Provide the (X, Y) coordinate of the cell's center where the given text is located.  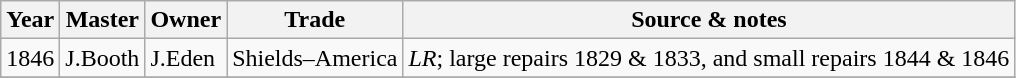
Master (102, 20)
1846 (30, 58)
Year (30, 20)
Shields–America (315, 58)
J.Eden (186, 58)
LR; large repairs 1829 & 1833, and small repairs 1844 & 1846 (709, 58)
Trade (315, 20)
Source & notes (709, 20)
Owner (186, 20)
J.Booth (102, 58)
